Capture the cell that displays the provided text and extract its (x, y) central coordinate. 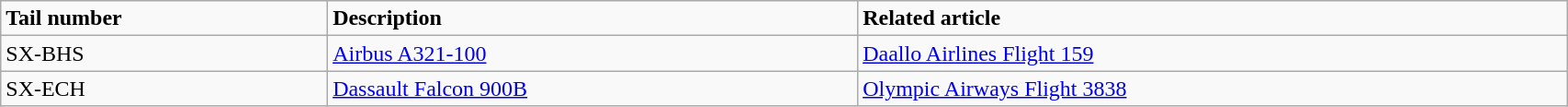
Airbus A321-100 (593, 53)
Tail number (164, 18)
Description (593, 18)
Olympic Airways Flight 3838 (1213, 89)
Dassault Falcon 900B (593, 89)
SX-BHS (164, 53)
Related article (1213, 18)
SX-ECH (164, 89)
Daallo Airlines Flight 159 (1213, 53)
